Return the [X, Y] coordinate for the center point of the cell that contains the specified text.  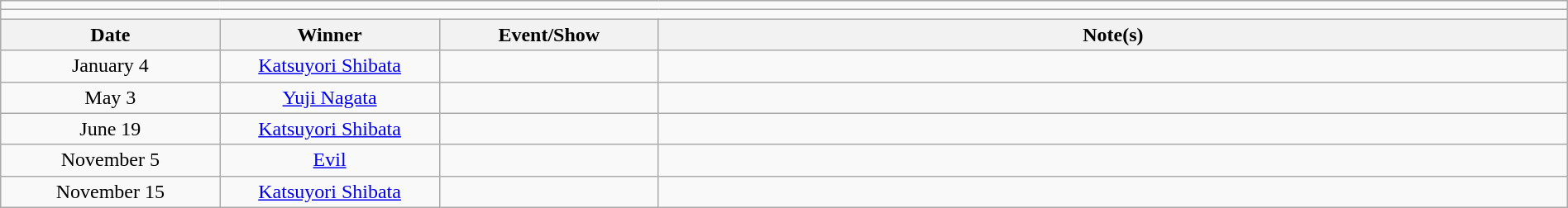
January 4 [111, 66]
Date [111, 35]
Evil [329, 160]
November 15 [111, 191]
May 3 [111, 97]
Yuji Nagata [329, 97]
Note(s) [1113, 35]
Winner [329, 35]
Event/Show [549, 35]
June 19 [111, 129]
November 5 [111, 160]
